From the cell containing the given text, extract its center point as (X, Y) coordinate. 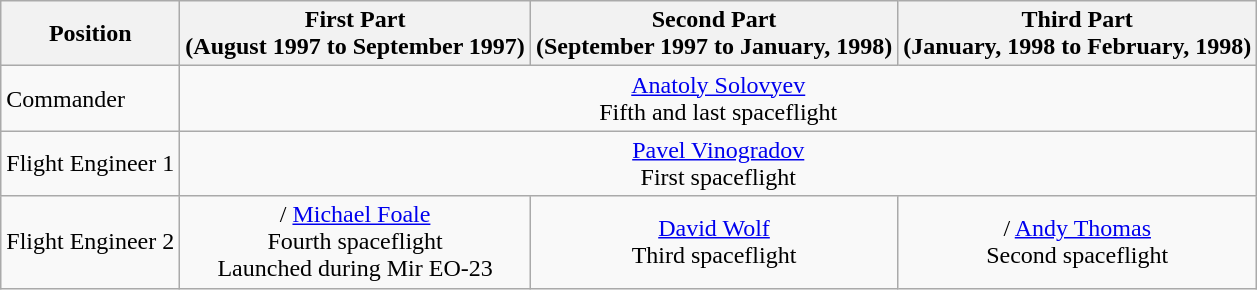
First Part(August 1997 to September 1997) (356, 34)
/ Michael FoaleFourth spaceflightLaunched during Mir EO-23 (356, 242)
/ Andy ThomasSecond spaceflight (1078, 242)
Flight Engineer 1 (90, 164)
Pavel VinogradovFirst spaceflight (718, 164)
David WolfThird spaceflight (714, 242)
Second Part(September 1997 to January, 1998) (714, 34)
Third Part(January, 1998 to February, 1998) (1078, 34)
Commander (90, 98)
Flight Engineer 2 (90, 242)
Anatoly SolovyevFifth and last spaceflight (718, 98)
Position (90, 34)
